Provide the [X, Y] coordinate of the cell's center where the given text is located.  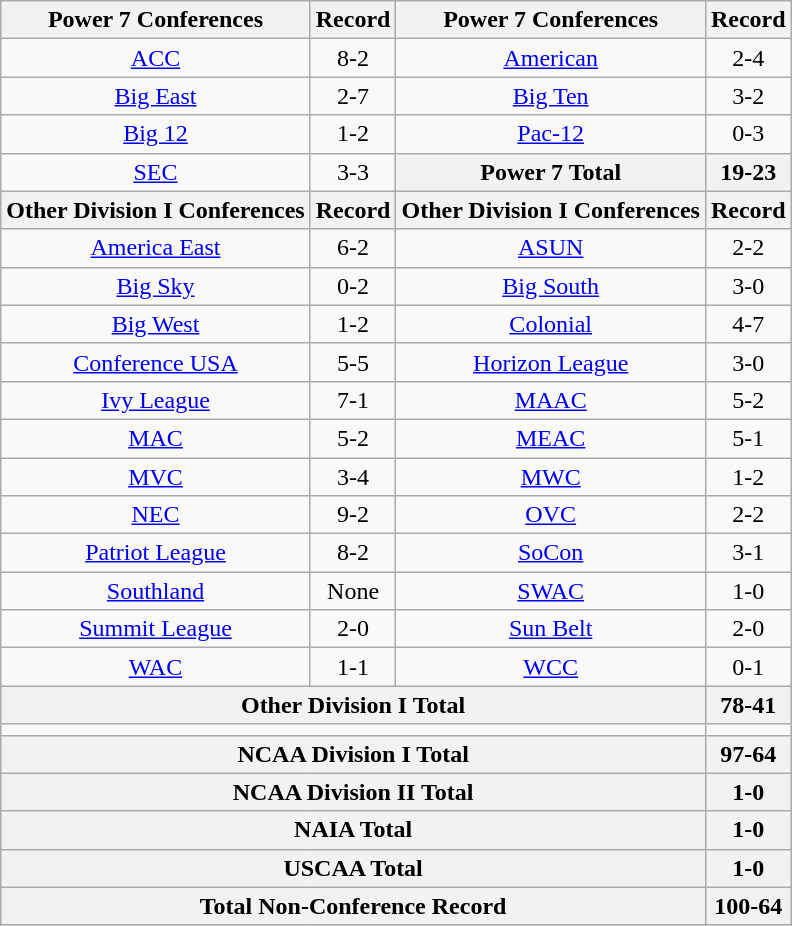
Big East [156, 96]
5-5 [353, 362]
Big West [156, 324]
78-41 [748, 705]
MAC [156, 438]
Big Ten [550, 96]
19-23 [748, 172]
Conference USA [156, 362]
OVC [550, 515]
6-2 [353, 248]
MEAC [550, 438]
Colonial [550, 324]
0-3 [748, 134]
3-3 [353, 172]
None [353, 591]
MVC [156, 477]
5-1 [748, 438]
MWC [550, 477]
WAC [156, 667]
9-2 [353, 515]
NCAA Division II Total [354, 792]
Summit League [156, 629]
Other Division I Total [354, 705]
NCAA Division I Total [354, 754]
SWAC [550, 591]
Southland [156, 591]
2-4 [748, 58]
Big Sky [156, 286]
NEC [156, 515]
Patriot League [156, 553]
Power 7 Total [550, 172]
Big South [550, 286]
3-1 [748, 553]
ACC [156, 58]
100-64 [748, 906]
1-1 [353, 667]
2-7 [353, 96]
SEC [156, 172]
Horizon League [550, 362]
Ivy League [156, 400]
7-1 [353, 400]
NAIA Total [354, 830]
WCC [550, 667]
SoCon [550, 553]
America East [156, 248]
3-4 [353, 477]
4-7 [748, 324]
97-64 [748, 754]
American [550, 58]
ASUN [550, 248]
3-2 [748, 96]
Total Non-Conference Record [354, 906]
MAAC [550, 400]
Pac-12 [550, 134]
0-1 [748, 667]
0-2 [353, 286]
Big 12 [156, 134]
USCAA Total [354, 868]
Sun Belt [550, 629]
